Locate the cell with the specified text and output its (X, Y) center coordinate. 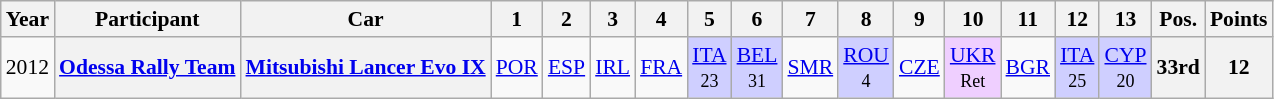
3 (612, 19)
5 (709, 19)
9 (920, 19)
Pos. (1178, 19)
ESP (566, 68)
CYP20 (1125, 68)
8 (866, 19)
7 (810, 19)
Participant (147, 19)
Points (1239, 19)
UKRRet (973, 68)
BGR (1028, 68)
POR (517, 68)
BEL31 (758, 68)
CZE (920, 68)
2 (566, 19)
1 (517, 19)
13 (1125, 19)
6 (758, 19)
10 (973, 19)
4 (661, 19)
Mitsubishi Lancer Evo IX (365, 68)
Odessa Rally Team (147, 68)
ITA23 (709, 68)
11 (1028, 19)
2012 (28, 68)
Car (365, 19)
33rd (1178, 68)
Year (28, 19)
FRA (661, 68)
SMR (810, 68)
ROU4 (866, 68)
IRL (612, 68)
ITA25 (1077, 68)
